Capture the cell that displays the provided text and extract its (X, Y) central coordinate. 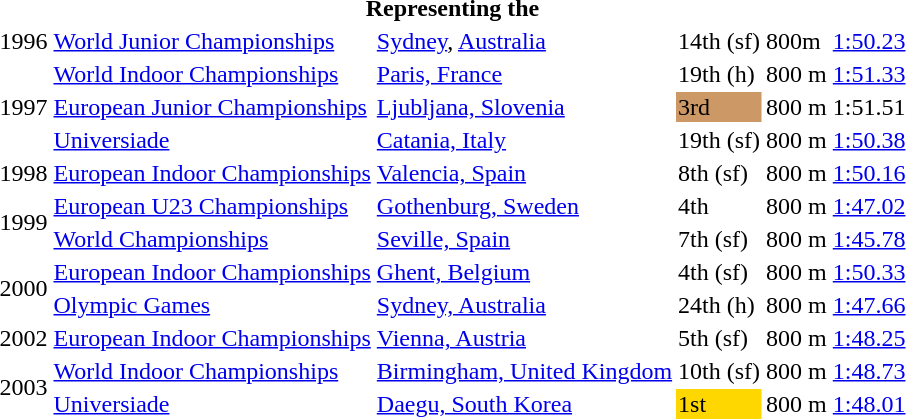
Seville, Spain (524, 239)
10th (sf) (720, 371)
4th (720, 206)
European Junior Championships (212, 107)
8th (sf) (720, 173)
World Championships (212, 239)
European U23 Championships (212, 206)
7th (sf) (720, 239)
5th (sf) (720, 338)
Gothenburg, Sweden (524, 206)
Ghent, Belgium (524, 272)
Birmingham, United Kingdom (524, 371)
19th (sf) (720, 140)
Olympic Games (212, 305)
Daegu, South Korea (524, 404)
19th (h) (720, 74)
14th (sf) (720, 41)
Valencia, Spain (524, 173)
Paris, France (524, 74)
Catania, Italy (524, 140)
Ljubljana, Slovenia (524, 107)
World Junior Championships (212, 41)
3rd (720, 107)
800m (797, 41)
4th (sf) (720, 272)
Vienna, Austria (524, 338)
1st (720, 404)
24th (h) (720, 305)
